Search for the cell housing the specified text and yield its (X, Y) center coordinate. 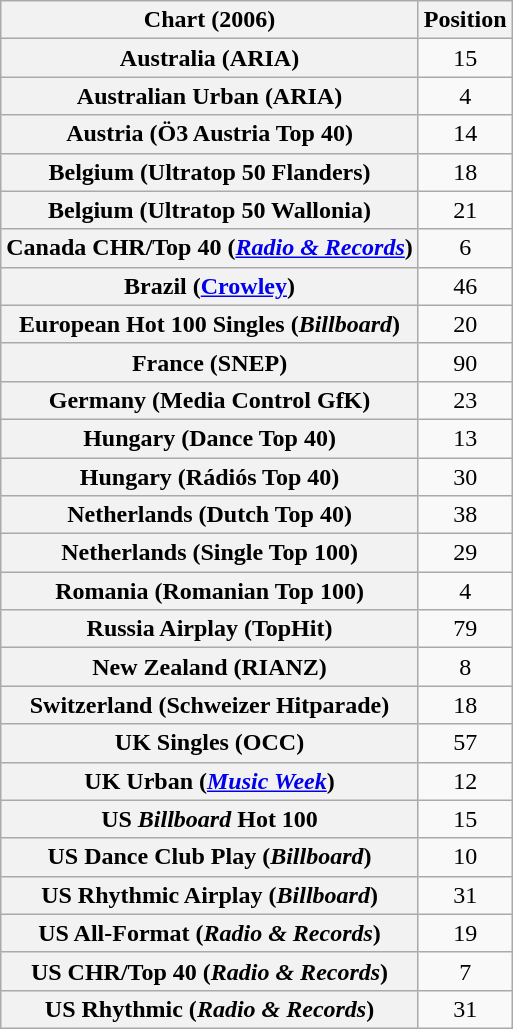
6 (465, 248)
8 (465, 667)
Australian Urban (ARIA) (210, 96)
US Rhythmic Airplay (Billboard) (210, 895)
Belgium (Ultratop 50 Wallonia) (210, 210)
20 (465, 324)
Hungary (Rádiós Top 40) (210, 477)
Russia Airplay (TopHit) (210, 629)
Germany (Media Control GfK) (210, 400)
14 (465, 134)
US All-Format (Radio & Records) (210, 933)
29 (465, 553)
Switzerland (Schweizer Hitparade) (210, 705)
Austria (Ö3 Austria Top 40) (210, 134)
US Dance Club Play (Billboard) (210, 857)
Netherlands (Single Top 100) (210, 553)
13 (465, 438)
10 (465, 857)
US Billboard Hot 100 (210, 819)
France (SNEP) (210, 362)
Brazil (Crowley) (210, 286)
Belgium (Ultratop 50 Flanders) (210, 172)
Romania (Romanian Top 100) (210, 591)
Netherlands (Dutch Top 40) (210, 515)
European Hot 100 Singles (Billboard) (210, 324)
UK Singles (OCC) (210, 743)
38 (465, 515)
US Rhythmic (Radio & Records) (210, 1009)
UK Urban (Music Week) (210, 781)
Canada CHR/Top 40 (Radio & Records) (210, 248)
57 (465, 743)
7 (465, 971)
Chart (2006) (210, 20)
12 (465, 781)
21 (465, 210)
90 (465, 362)
46 (465, 286)
Hungary (Dance Top 40) (210, 438)
Australia (ARIA) (210, 58)
US CHR/Top 40 (Radio & Records) (210, 971)
79 (465, 629)
19 (465, 933)
Position (465, 20)
New Zealand (RIANZ) (210, 667)
23 (465, 400)
30 (465, 477)
